Pinpoint the cell where the given text exists, returning its (x, y) midpoint coordinate. 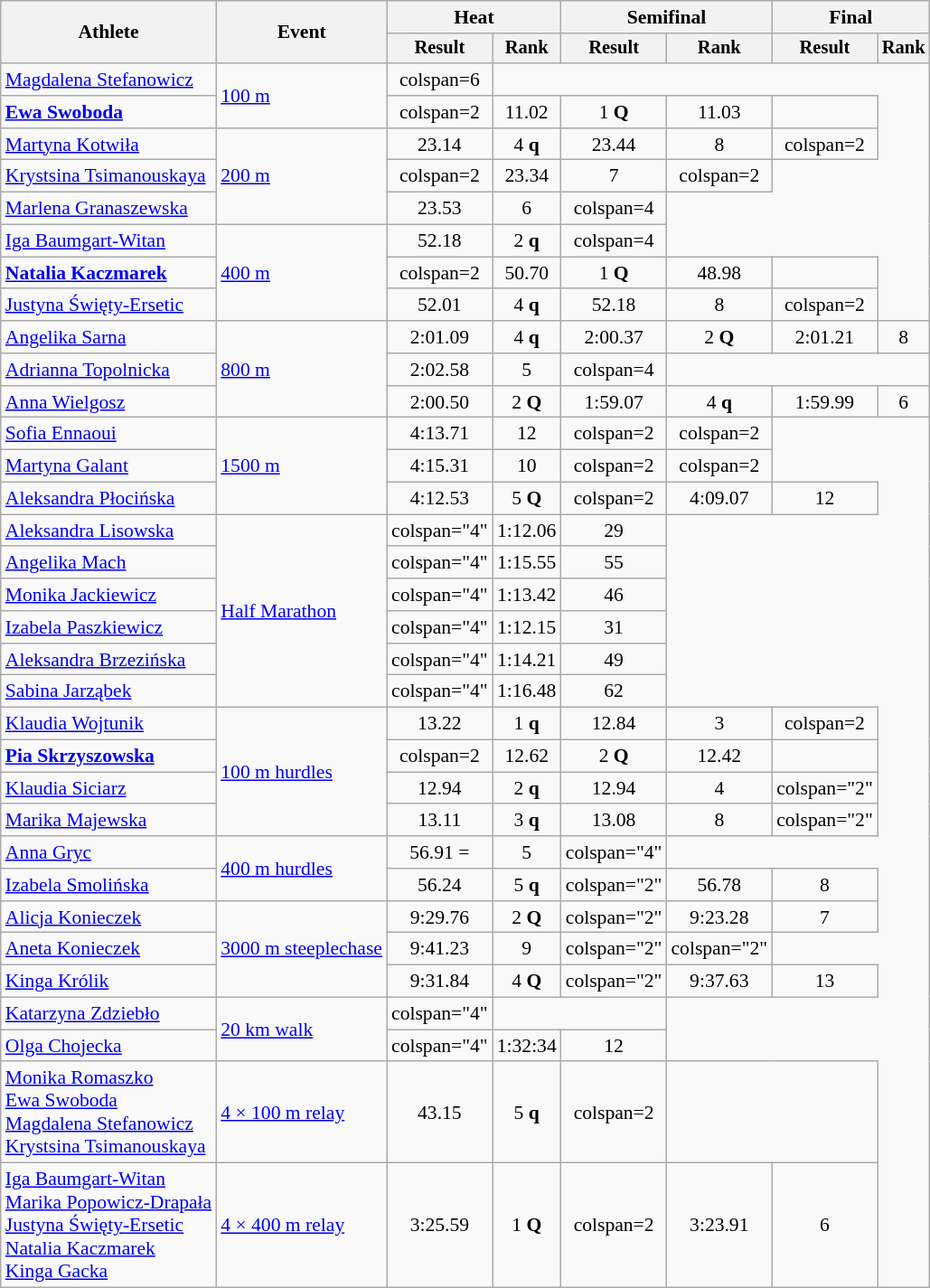
13 (824, 982)
1:12.15 (527, 627)
2:02.58 (439, 370)
Kinga Królik (108, 982)
Izabela Paszkiewicz (108, 627)
50.70 (527, 273)
9:37.63 (719, 982)
Pia Skrzyszowska (108, 757)
46 (615, 595)
48.98 (719, 273)
Olga Chojecka (108, 1046)
12.62 (527, 757)
13.08 (615, 821)
2:01.09 (439, 337)
Iga Baumgart-Witan (108, 241)
56.24 (439, 885)
Klaudia Siciarz (108, 788)
9:41.23 (439, 949)
colspan=6 (439, 80)
Angelika Sarna (108, 337)
29 (615, 531)
Aneta Konieczek (108, 949)
Aleksandra Brzezińska (108, 660)
Anna Gryc (108, 852)
Martyna Galant (108, 466)
Sofia Ennaoui (108, 434)
4 Q (527, 982)
Justyna Święty-Ersetic (108, 306)
Monika Romaszko Ewa Swoboda Magdalena StefanowiczKrystsina Tsimanouskaya (108, 1113)
3 q (527, 821)
1:16.48 (527, 691)
Marlena Granaszewska (108, 209)
100 m hurdles (302, 772)
400 m (302, 273)
1:59.07 (615, 402)
9:29.76 (439, 917)
23.44 (615, 145)
2:00.37 (615, 337)
31 (615, 627)
3:23.91 (719, 1226)
4:12.53 (439, 499)
1:12.06 (527, 531)
Natalia Kaczmarek (108, 273)
62 (615, 691)
4 × 400 m relay (302, 1226)
52.01 (439, 306)
11.03 (719, 112)
3 (719, 724)
4:15.31 (439, 466)
23.53 (439, 209)
Final (850, 17)
Aleksandra Lisowska (108, 531)
Magdalena Stefanowicz (108, 80)
Sabina Jarząbek (108, 691)
Katarzyna Zdziebło (108, 1014)
12.84 (615, 724)
5 Q (527, 499)
43.15 (439, 1113)
Ewa Swoboda (108, 112)
Alicja Konieczek (108, 917)
Marika Majewska (108, 821)
56.91 = (439, 852)
10 (527, 466)
4:09.07 (719, 499)
55 (615, 563)
23.14 (439, 145)
1 q (527, 724)
100 m (302, 96)
56.78 (719, 885)
11.02 (527, 112)
Aleksandra Płocińska (108, 499)
Heat (474, 17)
3000 m steeplechase (302, 949)
3:25.59 (439, 1226)
Athlete (108, 33)
400 m hurdles (302, 868)
1:13.42 (527, 595)
Martyna Kotwiła (108, 145)
9:23.28 (719, 917)
Angelika Mach (108, 563)
Event (302, 33)
Semifinal (667, 17)
12.42 (719, 757)
1500 m (302, 466)
4 × 100 m relay (302, 1113)
9 (527, 949)
2:01.21 (824, 337)
2:00.50 (439, 402)
Iga Baumgart-WitanMarika Popowicz-Drapała Justyna Święty-Ersetic Natalia KaczmarekKinga Gacka (108, 1226)
20 km walk (302, 1030)
49 (615, 660)
800 m (302, 369)
4:13.71 (439, 434)
Klaudia Wojtunik (108, 724)
Anna Wielgosz (108, 402)
13.11 (439, 821)
1:14.21 (527, 660)
Half Marathon (302, 611)
23.34 (527, 176)
1:59.99 (824, 402)
1:32:34 (527, 1046)
Krystsina Tsimanouskaya (108, 176)
Monika Jackiewicz (108, 595)
1:15.55 (527, 563)
13.22 (439, 724)
200 m (302, 177)
Adrianna Topolnicka (108, 370)
9:31.84 (439, 982)
Izabela Smolińska (108, 885)
4 (719, 788)
